Search for the cell housing the specified text and yield its (x, y) center coordinate. 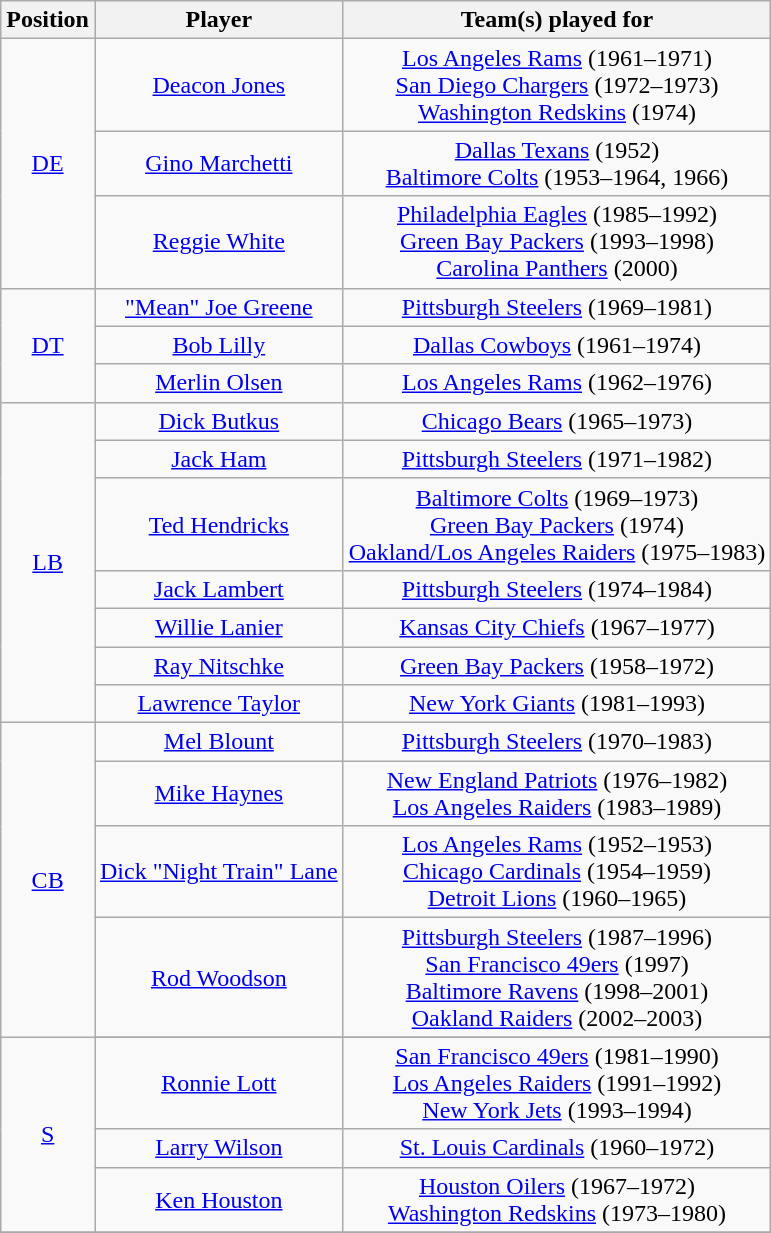
Willie Lanier (218, 627)
Ronnie Lott (218, 1083)
Position (48, 20)
Larry Wilson (218, 1148)
Mel Blount (218, 742)
Mike Haynes (218, 794)
New England Patriots (1976–1982)Los Angeles Raiders (1983–1989) (557, 794)
"Mean" Joe Greene (218, 307)
Lawrence Taylor (218, 704)
Philadelphia Eagles (1985–1992)Green Bay Packers (1993–1998)Carolina Panthers (2000) (557, 242)
S (48, 1134)
Deacon Jones (218, 85)
Los Angeles Rams (1952–1953)Chicago Cardinals (1954–1959)Detroit Lions (1960–1965) (557, 872)
Gino Marchetti (218, 164)
CB (48, 880)
Dallas Texans (1952)Baltimore Colts (1953–1964, 1966) (557, 164)
Dick Butkus (218, 421)
Los Angeles Rams (1961–1971)San Diego Chargers (1972–1973)Washington Redskins (1974) (557, 85)
Player (218, 20)
Ken Houston (218, 1200)
St. Louis Cardinals (1960–1972) (557, 1148)
Green Bay Packers (1958–1972) (557, 665)
Reggie White (218, 242)
Jack Ham (218, 459)
Chicago Bears (1965–1973) (557, 421)
Pittsburgh Steelers (1970–1983) (557, 742)
New York Giants (1981–1993) (557, 704)
Ted Hendricks (218, 524)
Rod Woodson (218, 978)
Los Angeles Rams (1962–1976) (557, 383)
DE (48, 164)
Ray Nitschke (218, 665)
Jack Lambert (218, 589)
LB (48, 562)
Bob Lilly (218, 345)
Pittsburgh Steelers (1974–1984) (557, 589)
Houston Oilers (1967–1972)Washington Redskins (1973–1980) (557, 1200)
Pittsburgh Steelers (1987–1996)San Francisco 49ers (1997)Baltimore Ravens (1998–2001)Oakland Raiders (2002–2003) (557, 978)
Dallas Cowboys (1961–1974) (557, 345)
Pittsburgh Steelers (1971–1982) (557, 459)
San Francisco 49ers (1981–1990)Los Angeles Raiders (1991–1992)New York Jets (1993–1994) (557, 1083)
Kansas City Chiefs (1967–1977) (557, 627)
Dick "Night Train" Lane (218, 872)
Merlin Olsen (218, 383)
Baltimore Colts (1969–1973)Green Bay Packers (1974)Oakland/Los Angeles Raiders (1975–1983) (557, 524)
Pittsburgh Steelers (1969–1981) (557, 307)
Team(s) played for (557, 20)
DT (48, 345)
